Identify which cell holds the provided text, then report its (X, Y) central coordinate. 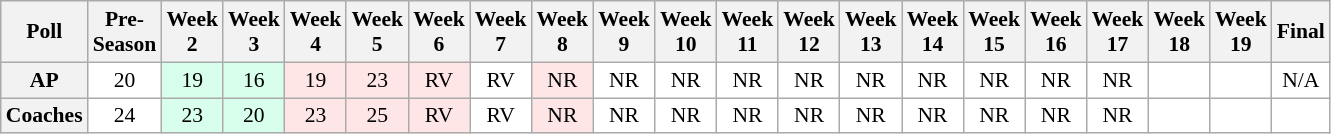
Week9 (624, 32)
Week15 (994, 32)
Week8 (562, 32)
Week6 (439, 32)
AP (44, 80)
Final (1301, 32)
Week4 (316, 32)
N/A (1301, 80)
16 (254, 80)
Poll (44, 32)
24 (125, 116)
Week5 (377, 32)
25 (377, 116)
Week14 (933, 32)
Week16 (1056, 32)
Week12 (809, 32)
Week11 (748, 32)
Week3 (254, 32)
Week19 (1241, 32)
Coaches (44, 116)
Week18 (1179, 32)
Pre-Season (125, 32)
Week2 (192, 32)
Week17 (1118, 32)
Week13 (871, 32)
Week7 (501, 32)
Week10 (686, 32)
